Output the (x, y) coordinate of the center of the cell containing the given text.  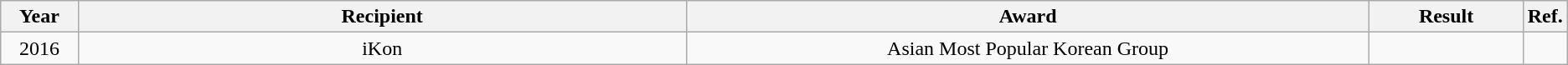
Asian Most Popular Korean Group (1028, 48)
Award (1028, 17)
Result (1446, 17)
Ref. (1545, 17)
Recipient (382, 17)
Year (39, 17)
2016 (39, 48)
iKon (382, 48)
